Locate the cell with the specified text and output its [X, Y] center coordinate. 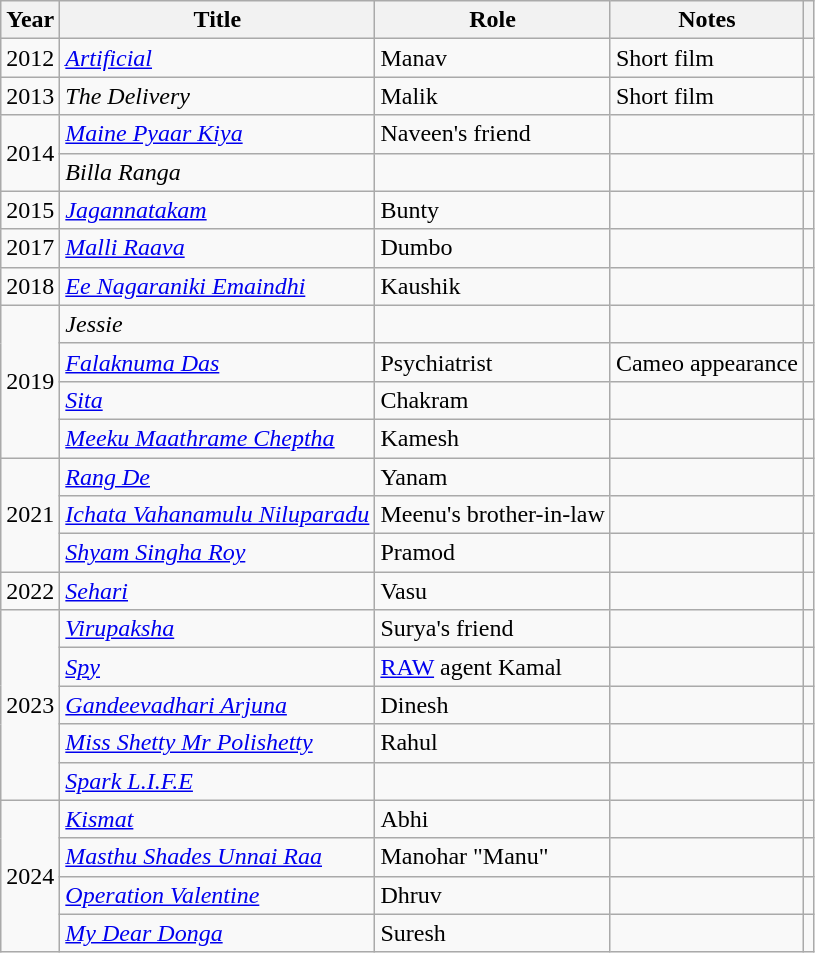
Chakram [493, 400]
Jessie [218, 324]
Vasu [493, 591]
2012 [30, 58]
Virupaksha [218, 629]
Surya's friend [493, 629]
Jagannatakam [218, 210]
2024 [30, 876]
2015 [30, 210]
Cameo appearance [706, 362]
Operation Valentine [218, 895]
Ichata Vahanamulu Niluparadu [218, 515]
Malik [493, 96]
Psychiatrist [493, 362]
Manav [493, 58]
Shyam Singha Roy [218, 553]
Malli Raava [218, 248]
Pramod [493, 553]
2021 [30, 515]
Meenu's brother-in-law [493, 515]
Naveen's friend [493, 134]
Dinesh [493, 705]
Miss Shetty Mr Polishetty [218, 743]
Rang De [218, 477]
2023 [30, 705]
Kaushik [493, 286]
Billa Ranga [218, 172]
Gandeevadhari Arjuna [218, 705]
Sehari [218, 591]
Artificial [218, 58]
Spark L.I.F.E [218, 781]
Yanam [493, 477]
Suresh [493, 933]
The Delivery [218, 96]
Maine Pyaar Kiya [218, 134]
Title [218, 20]
Dumbo [493, 248]
Bunty [493, 210]
2017 [30, 248]
Sita [218, 400]
2013 [30, 96]
Ee Nagaraniki Emaindhi [218, 286]
Masthu Shades Unnai Raa [218, 857]
Abhi [493, 819]
Manohar "Manu" [493, 857]
Dhruv [493, 895]
Spy [218, 667]
2018 [30, 286]
Falaknuma Das [218, 362]
My Dear Donga [218, 933]
RAW agent Kamal [493, 667]
Rahul [493, 743]
2019 [30, 381]
Kamesh [493, 438]
2022 [30, 591]
Kismat [218, 819]
Meeku Maathrame Cheptha [218, 438]
Role [493, 20]
2014 [30, 153]
Notes [706, 20]
Year [30, 20]
